Return the [X, Y] coordinate for the center point of the cell that contains the specified text.  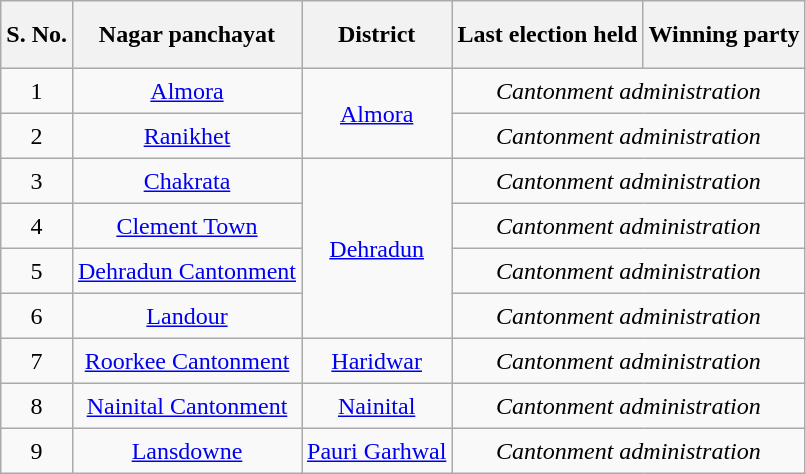
Roorkee Cantonment [186, 360]
Nainital Cantonment [186, 406]
7 [37, 360]
Winning party [724, 35]
1 [37, 90]
Pauri Garhwal [377, 450]
Last election held [548, 35]
Ranikhet [186, 136]
Dehradun [377, 248]
Chakrata [186, 180]
2 [37, 136]
8 [37, 406]
District [377, 35]
S. No. [37, 35]
4 [37, 226]
Nainital [377, 406]
Nagar panchayat [186, 35]
6 [37, 316]
Lansdowne [186, 450]
Landour [186, 316]
Dehradun Cantonment [186, 270]
9 [37, 450]
Clement Town [186, 226]
Haridwar [377, 360]
5 [37, 270]
3 [37, 180]
